From the cell containing the given text, extract its center point as [X, Y] coordinate. 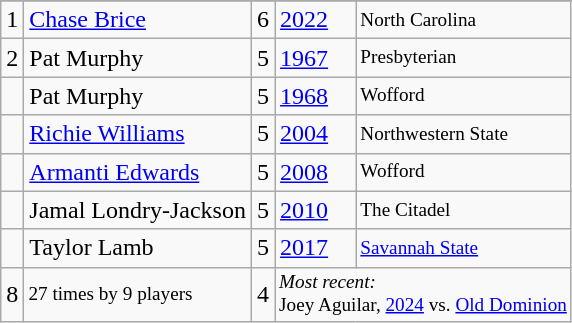
The Citadel [464, 210]
Richie Williams [138, 134]
2010 [316, 210]
Chase Brice [138, 20]
8 [12, 294]
2 [12, 58]
2008 [316, 172]
27 times by 9 players [138, 294]
Armanti Edwards [138, 172]
4 [262, 294]
1968 [316, 96]
Most recent:Joey Aguilar, 2024 vs. Old Dominion [424, 294]
Savannah State [464, 248]
2004 [316, 134]
North Carolina [464, 20]
Taylor Lamb [138, 248]
Presbyterian [464, 58]
Northwestern State [464, 134]
Jamal Londry-Jackson [138, 210]
1967 [316, 58]
2022 [316, 20]
6 [262, 20]
2017 [316, 248]
1 [12, 20]
